Capture the cell that displays the provided text and extract its [X, Y] central coordinate. 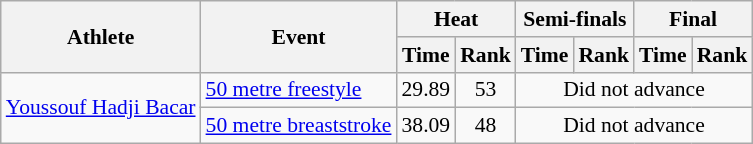
38.09 [426, 126]
Heat [456, 19]
50 metre breaststroke [299, 126]
48 [486, 126]
Youssouf Hadji Bacar [101, 108]
53 [486, 90]
Semi-finals [575, 19]
29.89 [426, 90]
Final [693, 19]
Event [299, 36]
Athlete [101, 36]
50 metre freestyle [299, 90]
